Capture the cell that displays the provided text and extract its [X, Y] central coordinate. 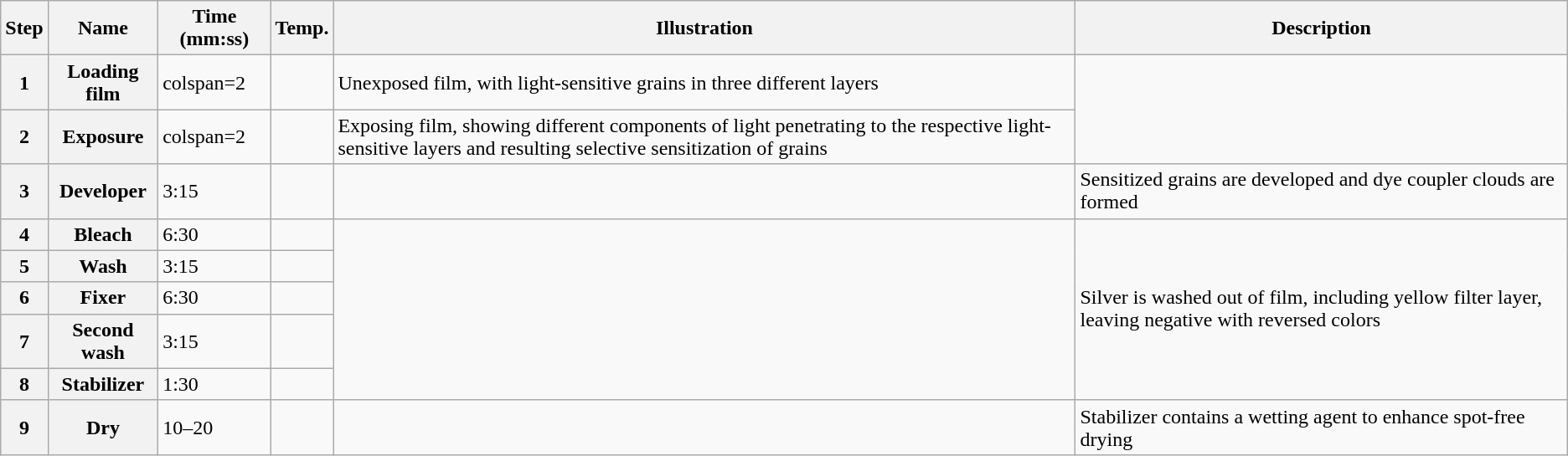
5 [24, 266]
4 [24, 234]
Silver is washed out of film, including yellow filter layer, leaving negative with reversed colors [1322, 310]
Bleach [103, 234]
Wash [103, 266]
Name [103, 28]
1 [24, 82]
Step [24, 28]
Second wash [103, 341]
Stabilizer contains a wetting agent to enhance spot-free drying [1322, 427]
Loading film [103, 82]
3 [24, 191]
8 [24, 384]
2 [24, 137]
9 [24, 427]
Fixer [103, 298]
Stabilizer [103, 384]
7 [24, 341]
Dry [103, 427]
Illustration [704, 28]
Temp. [302, 28]
Time (mm:ss) [214, 28]
6 [24, 298]
Sensitized grains are developed and dye coupler clouds are formed [1322, 191]
1:30 [214, 384]
10–20 [214, 427]
Unexposed film, with light-sensitive grains in three different layers [704, 82]
Exposure [103, 137]
Description [1322, 28]
Developer [103, 191]
